Detect which cell encompasses the target text, then output its [X, Y] center coordinate. 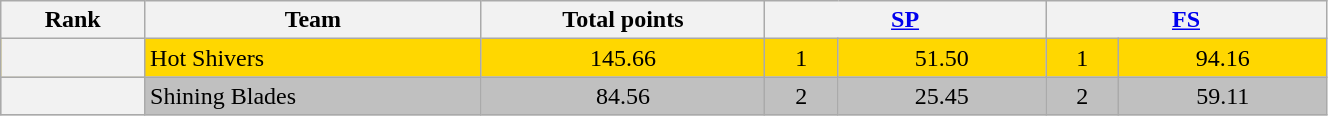
25.45 [942, 96]
Hot Shivers [314, 58]
94.16 [1222, 58]
FS [1186, 20]
Total points [622, 20]
Team [314, 20]
145.66 [622, 58]
Shining Blades [314, 96]
Rank [73, 20]
51.50 [942, 58]
SP [906, 20]
84.56 [622, 96]
59.11 [1222, 96]
